Locate the cell with the specified text and output its (X, Y) center coordinate. 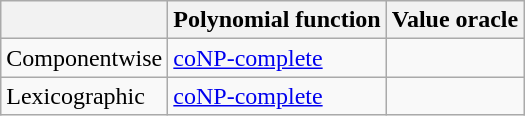
Polynomial function (277, 20)
Componentwise (84, 58)
Lexicographic (84, 96)
Value oracle (454, 20)
